For the text-containing cell, return its midpoint in [x, y] coordinate format. 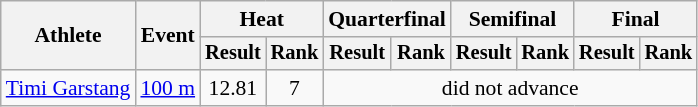
Event [168, 36]
Semifinal [512, 19]
Athlete [68, 36]
Quarterfinal [387, 19]
12.81 [233, 88]
Heat [262, 19]
Final [636, 19]
100 m [168, 88]
7 [295, 88]
Timi Garstang [68, 88]
did not advance [510, 88]
